Extract the [x, y] coordinate from the center of the cell holding the provided text.  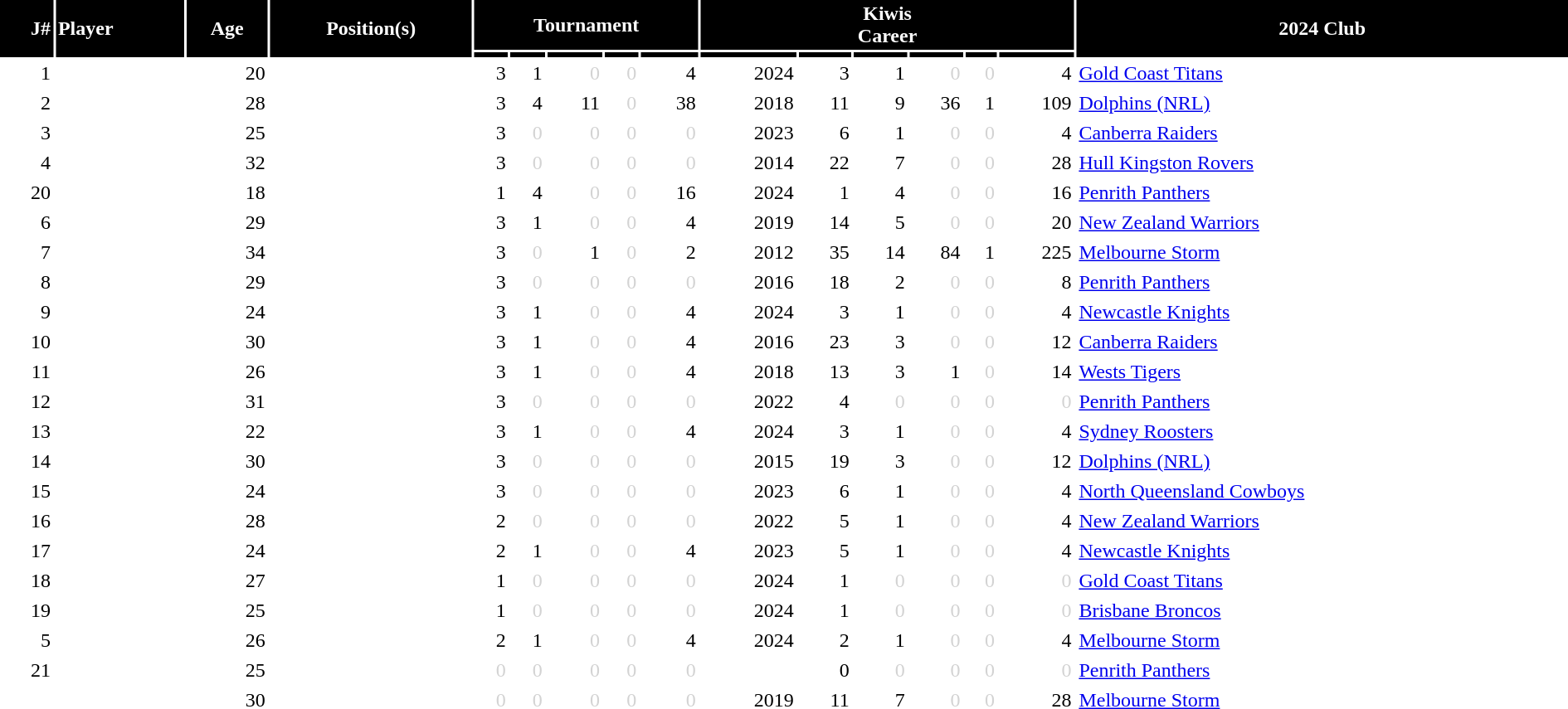
Kiwis Career [888, 25]
15 [27, 491]
225 [1037, 252]
31 [227, 401]
17 [27, 551]
21 [27, 670]
27 [227, 580]
North Queensland Cowboys [1322, 491]
38 [670, 103]
109 [1037, 103]
2014 [748, 163]
Sydney Roosters [1322, 431]
Position(s) [372, 28]
2012 [748, 252]
J# [27, 28]
Hull Kingston Rovers [1322, 163]
84 [937, 252]
2019 [748, 222]
36 [937, 103]
34 [227, 252]
Age [227, 28]
Player [119, 28]
Wests Tigers [1322, 371]
35 [825, 252]
10 [27, 342]
23 [825, 342]
Brisbane Broncos [1322, 610]
Tournament [587, 25]
2024 Club [1322, 28]
2015 [748, 461]
32 [227, 163]
